Identify which cell holds the provided text, then report its [x, y] central coordinate. 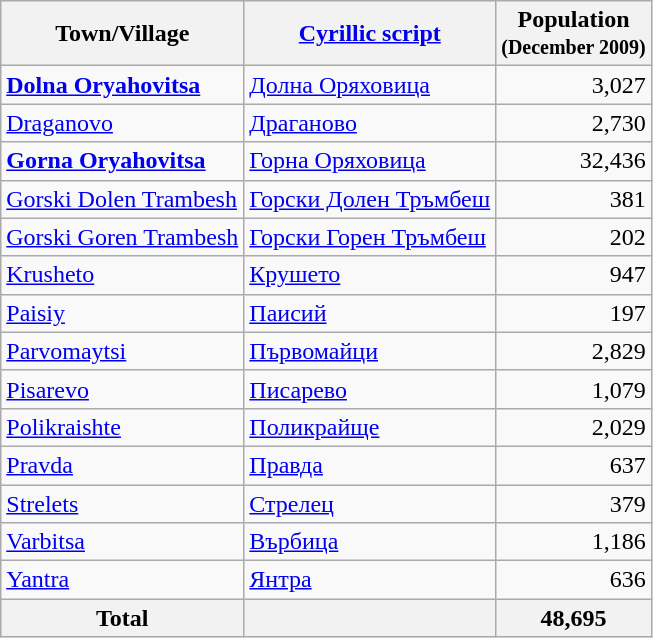
48,695 [574, 618]
Town/Village [122, 34]
Strelets [122, 503]
Правда [370, 465]
197 [574, 313]
Крушето [370, 275]
32,436 [574, 161]
2,730 [574, 123]
Долна Оряховица [370, 85]
Gorna Oryahovitsa [122, 161]
202 [574, 237]
947 [574, 275]
Горски Горен Тръмбеш [370, 237]
Поликрайще [370, 427]
Паисий [370, 313]
Първомайци [370, 351]
Стрелец [370, 503]
637 [574, 465]
381 [574, 199]
Горски Долен Тръмбеш [370, 199]
Горна Оряховица [370, 161]
Писарево [370, 389]
Population(December 2009) [574, 34]
1,186 [574, 542]
Paisiy [122, 313]
Драганово [370, 123]
2,829 [574, 351]
2,029 [574, 427]
Gorski Dolen Trambesh [122, 199]
Varbitsa [122, 542]
Krusheto [122, 275]
Yantra [122, 580]
Cyrillic script [370, 34]
Dolna Oryahovitsa [122, 85]
3,027 [574, 85]
Polikraishte [122, 427]
1,079 [574, 389]
636 [574, 580]
Parvomaytsi [122, 351]
Pisarevo [122, 389]
Pravda [122, 465]
379 [574, 503]
Draganovo [122, 123]
Янтра [370, 580]
Gorski Goren Trambesh [122, 237]
Върбица [370, 542]
Total [122, 618]
